Output the [X, Y] coordinate of the center of the cell containing the given text.  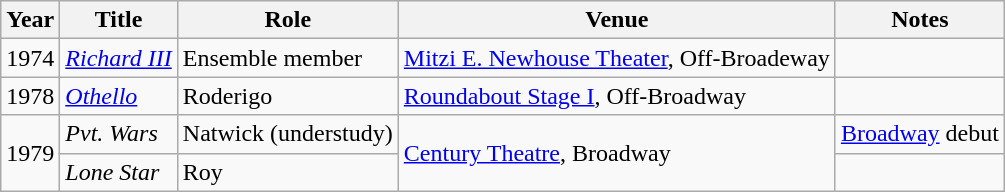
Richard III [118, 58]
1978 [30, 96]
Venue [616, 20]
Roundabout Stage I, Off-Broadway [616, 96]
Role [288, 20]
1974 [30, 58]
Roy [288, 172]
1979 [30, 153]
Century Theatre, Broadway [616, 153]
Lone Star [118, 172]
Othello [118, 96]
Notes [920, 20]
Title [118, 20]
Mitzi E. Newhouse Theater, Off-Broadeway [616, 58]
Ensemble member [288, 58]
Broadway debut [920, 134]
Natwick (understudy) [288, 134]
Roderigo [288, 96]
Year [30, 20]
Pvt. Wars [118, 134]
